Locate the cell with the specified text and output its [X, Y] center coordinate. 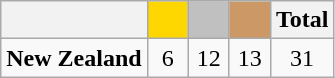
6 [168, 58]
31 [302, 58]
Total [302, 20]
12 [208, 58]
New Zealand [74, 58]
13 [250, 58]
